Scan for the cell matching the given text and deliver its (x, y) coordinate at center. 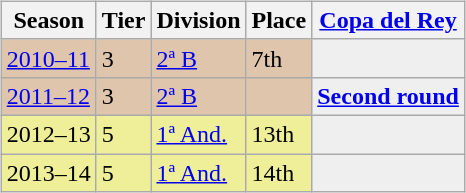
Season (48, 20)
2013–14 (48, 173)
7th (279, 58)
2010–11 (48, 58)
14th (279, 173)
Division (198, 20)
Tier (124, 20)
2012–13 (48, 134)
Copa del Rey (388, 20)
2011–12 (48, 96)
Second round (388, 96)
Place (279, 20)
13th (279, 134)
